Return the [x, y] coordinate for the center point of the cell that contains the specified text.  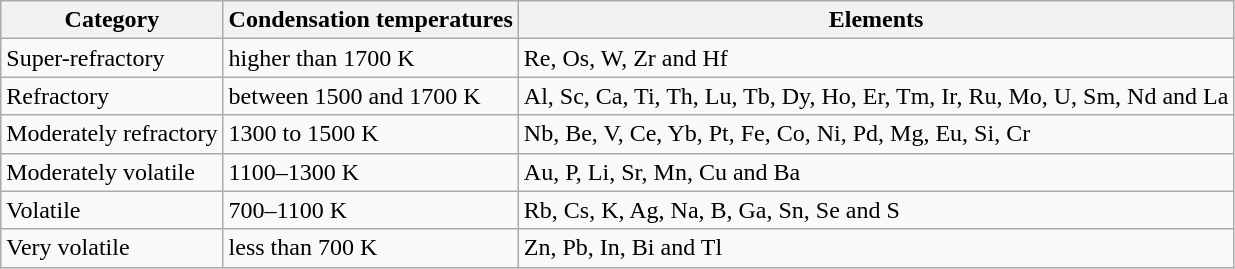
Category [112, 20]
1100–1300 K [370, 172]
Re, Os, W, Zr and Hf [876, 58]
Condensation temperatures [370, 20]
Au, P, Li, Sr, Mn, Cu and Ba [876, 172]
700–1100 K [370, 210]
Elements [876, 20]
Refractory [112, 96]
Zn, Pb, In, Bi and Tl [876, 248]
Al, Sc, Ca, Ti, Th, Lu, Tb, Dy, Ho, Er, Tm, Ir, Ru, Mo, U, Sm, Nd and La [876, 96]
between 1500 and 1700 K [370, 96]
Volatile [112, 210]
Rb, Cs, K, Ag, Na, B, Ga, Sn, Se and S [876, 210]
less than 700 K [370, 248]
Nb, Be, V, Ce, Yb, Pt, Fe, Co, Ni, Pd, Mg, Eu, Si, Cr [876, 134]
1300 to 1500 K [370, 134]
Moderately volatile [112, 172]
Moderately refractory [112, 134]
Very volatile [112, 248]
Super-refractory [112, 58]
higher than 1700 K [370, 58]
